Detect which cell encompasses the target text, then output its (X, Y) center coordinate. 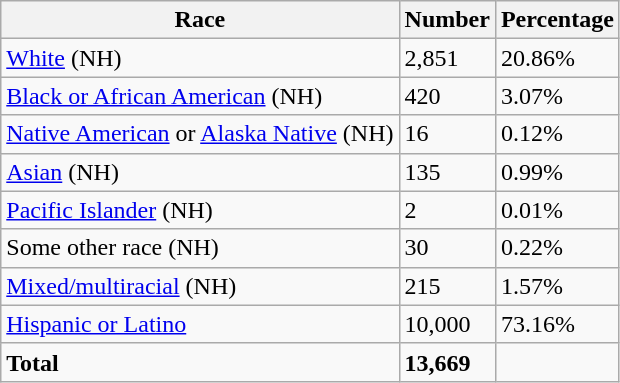
30 (447, 248)
Total (200, 362)
0.12% (557, 134)
Asian (NH) (200, 172)
0.01% (557, 210)
10,000 (447, 324)
Race (200, 20)
3.07% (557, 96)
Percentage (557, 20)
Pacific Islander (NH) (200, 210)
420 (447, 96)
1.57% (557, 286)
Black or African American (NH) (200, 96)
Mixed/multiracial (NH) (200, 286)
73.16% (557, 324)
0.99% (557, 172)
Number (447, 20)
Some other race (NH) (200, 248)
13,669 (447, 362)
20.86% (557, 58)
0.22% (557, 248)
Native American or Alaska Native (NH) (200, 134)
215 (447, 286)
2 (447, 210)
135 (447, 172)
2,851 (447, 58)
Hispanic or Latino (200, 324)
White (NH) (200, 58)
16 (447, 134)
